Scan for the cell matching the given text and deliver its (X, Y) coordinate at center. 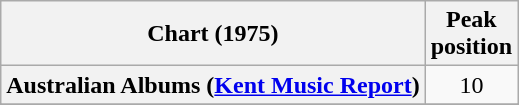
Chart (1975) (213, 34)
Peakposition (471, 34)
Australian Albums (Kent Music Report) (213, 85)
10 (471, 85)
